Return the [X, Y] coordinate for the center point of the cell that contains the specified text.  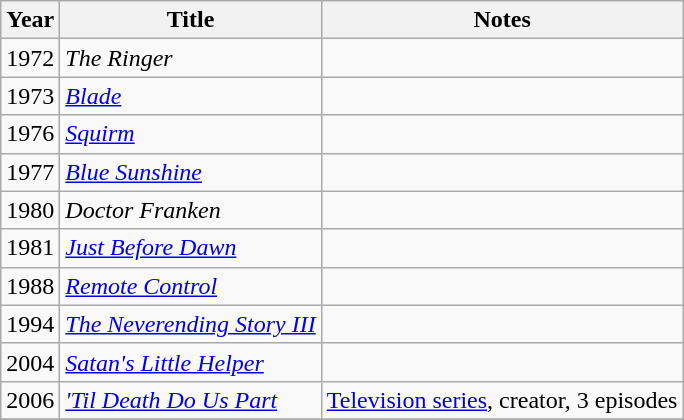
1977 [30, 172]
Just Before Dawn [190, 248]
2006 [30, 400]
1988 [30, 286]
Remote Control [190, 286]
Year [30, 20]
2004 [30, 362]
1981 [30, 248]
Doctor Franken [190, 210]
Blade [190, 96]
Title [190, 20]
1973 [30, 96]
Blue Sunshine [190, 172]
'Til Death Do Us Part [190, 400]
Squirm [190, 134]
Notes [502, 20]
The Neverending Story III [190, 324]
1972 [30, 58]
1976 [30, 134]
The Ringer [190, 58]
1994 [30, 324]
Satan's Little Helper [190, 362]
1980 [30, 210]
Television series, creator, 3 episodes [502, 400]
